Pinpoint the cell where the given text exists, returning its (X, Y) midpoint coordinate. 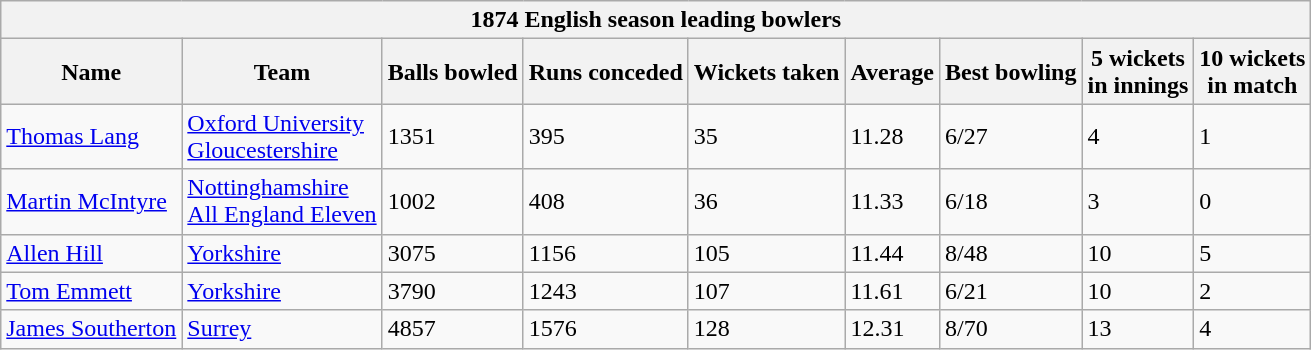
8/70 (1011, 329)
6/27 (1011, 136)
1156 (606, 253)
4857 (452, 329)
3 (1138, 202)
8/48 (1011, 253)
11.33 (892, 202)
Average (892, 72)
Oxford UniversityGloucestershire (282, 136)
105 (766, 253)
Surrey (282, 329)
10 wicketsin match (1252, 72)
3790 (452, 291)
Team (282, 72)
128 (766, 329)
2 (1252, 291)
1 (1252, 136)
107 (766, 291)
NottinghamshireAll England Eleven (282, 202)
5 (1252, 253)
11.28 (892, 136)
1576 (606, 329)
11.61 (892, 291)
Allen Hill (92, 253)
3075 (452, 253)
James Southerton (92, 329)
1002 (452, 202)
Runs conceded (606, 72)
Balls bowled (452, 72)
1243 (606, 291)
1874 English season leading bowlers (656, 20)
Best bowling (1011, 72)
11.44 (892, 253)
1351 (452, 136)
6/21 (1011, 291)
12.31 (892, 329)
0 (1252, 202)
Tom Emmett (92, 291)
Martin McIntyre (92, 202)
395 (606, 136)
Thomas Lang (92, 136)
Name (92, 72)
13 (1138, 329)
36 (766, 202)
6/18 (1011, 202)
408 (606, 202)
5 wicketsin innings (1138, 72)
Wickets taken (766, 72)
35 (766, 136)
